Find where the given text appears and provide that cell's center as [X, Y] coordinate. 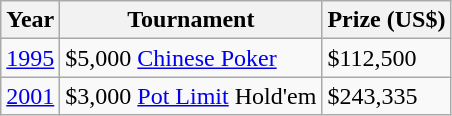
1995 [30, 58]
2001 [30, 96]
Prize (US$) [386, 20]
$112,500 [386, 58]
$243,335 [386, 96]
Tournament [191, 20]
$5,000 Chinese Poker [191, 58]
$3,000 Pot Limit Hold'em [191, 96]
Year [30, 20]
